Find where the given text appears and provide that cell's center as (X, Y) coordinate. 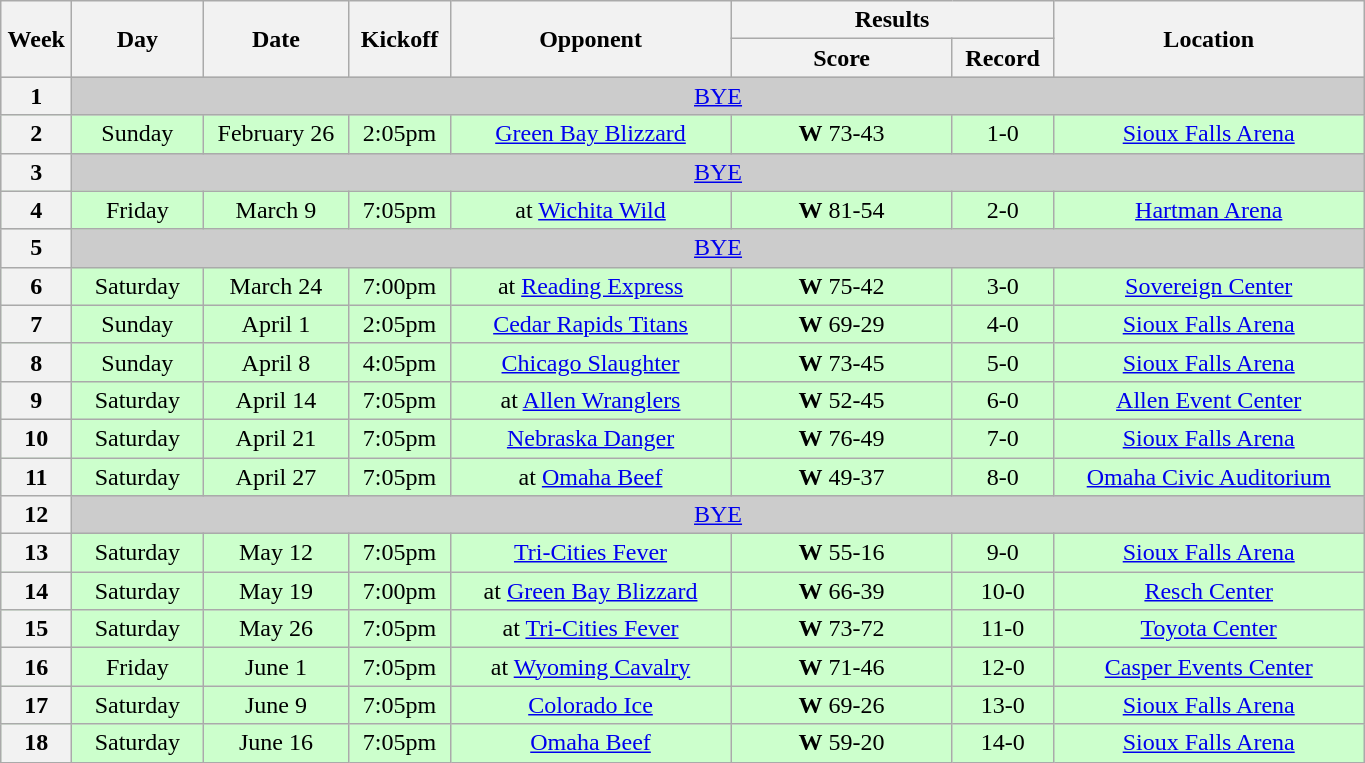
8-0 (1002, 477)
14-0 (1002, 743)
June 9 (276, 705)
February 26 (276, 134)
16 (36, 667)
Omaha Civic Auditorium (1208, 477)
2 (36, 134)
May 19 (276, 591)
10-0 (1002, 591)
April 8 (276, 362)
W 66-39 (842, 591)
W 52-45 (842, 400)
5-0 (1002, 362)
Record (1002, 58)
May 26 (276, 629)
10 (36, 438)
4-0 (1002, 324)
W 71-46 (842, 667)
Green Bay Blizzard (590, 134)
April 27 (276, 477)
at Reading Express (590, 286)
W 75-42 (842, 286)
Colorado Ice (590, 705)
6-0 (1002, 400)
April 1 (276, 324)
Hartman Arena (1208, 210)
May 12 (276, 553)
17 (36, 705)
W 59-20 (842, 743)
7-0 (1002, 438)
Tri-Cities Fever (590, 553)
Date (276, 39)
W 55-16 (842, 553)
Allen Event Center (1208, 400)
7 (36, 324)
Nebraska Danger (590, 438)
15 (36, 629)
March 24 (276, 286)
Chicago Slaughter (590, 362)
Location (1208, 39)
Resch Center (1208, 591)
April 14 (276, 400)
11 (36, 477)
4:05pm (400, 362)
Casper Events Center (1208, 667)
at Wichita Wild (590, 210)
1-0 (1002, 134)
Opponent (590, 39)
April 21 (276, 438)
2-0 (1002, 210)
June 1 (276, 667)
at Allen Wranglers (590, 400)
9 (36, 400)
1 (36, 96)
3-0 (1002, 286)
5 (36, 248)
at Omaha Beef (590, 477)
14 (36, 591)
W 73-72 (842, 629)
at Tri-Cities Fever (590, 629)
at Wyoming Cavalry (590, 667)
W 81-54 (842, 210)
W 49-37 (842, 477)
Week (36, 39)
Day (138, 39)
Sovereign Center (1208, 286)
Cedar Rapids Titans (590, 324)
12-0 (1002, 667)
Results (892, 20)
W 73-45 (842, 362)
9-0 (1002, 553)
W 69-26 (842, 705)
at Green Bay Blizzard (590, 591)
Omaha Beef (590, 743)
6 (36, 286)
Toyota Center (1208, 629)
13 (36, 553)
W 73-43 (842, 134)
18 (36, 743)
W 76-49 (842, 438)
3 (36, 172)
8 (36, 362)
Kickoff (400, 39)
11-0 (1002, 629)
June 16 (276, 743)
13-0 (1002, 705)
4 (36, 210)
12 (36, 515)
W 69-29 (842, 324)
March 9 (276, 210)
Score (842, 58)
